For the text-containing cell, return its midpoint in (X, Y) coordinate format. 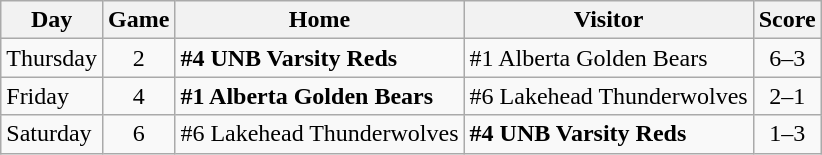
Saturday (52, 134)
Thursday (52, 58)
4 (138, 96)
Visitor (608, 20)
6–3 (787, 58)
Friday (52, 96)
Home (320, 20)
Score (787, 20)
6 (138, 134)
2–1 (787, 96)
Day (52, 20)
2 (138, 58)
Game (138, 20)
1–3 (787, 134)
